From the cell containing the given text, extract its center point as [x, y] coordinate. 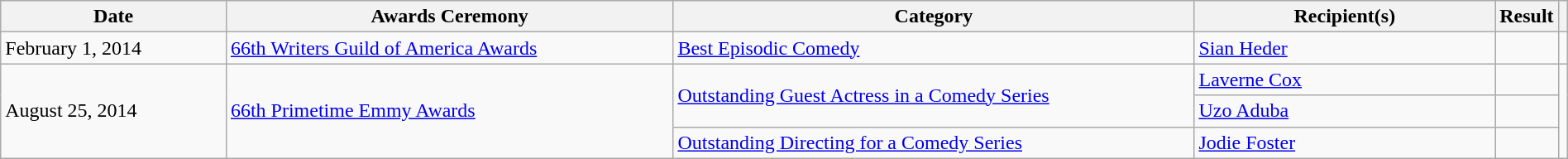
Laverne Cox [1345, 79]
Outstanding Guest Actress in a Comedy Series [934, 95]
66th Writers Guild of America Awards [449, 48]
66th Primetime Emmy Awards [449, 111]
Awards Ceremony [449, 17]
Uzo Aduba [1345, 111]
Category [934, 17]
Result [1527, 17]
Recipient(s) [1345, 17]
Jodie Foster [1345, 142]
Date [114, 17]
Best Episodic Comedy [934, 48]
Sian Heder [1345, 48]
February 1, 2014 [114, 48]
Outstanding Directing for a Comedy Series [934, 142]
August 25, 2014 [114, 111]
